Return (X, Y) of the center of cell containing provided text 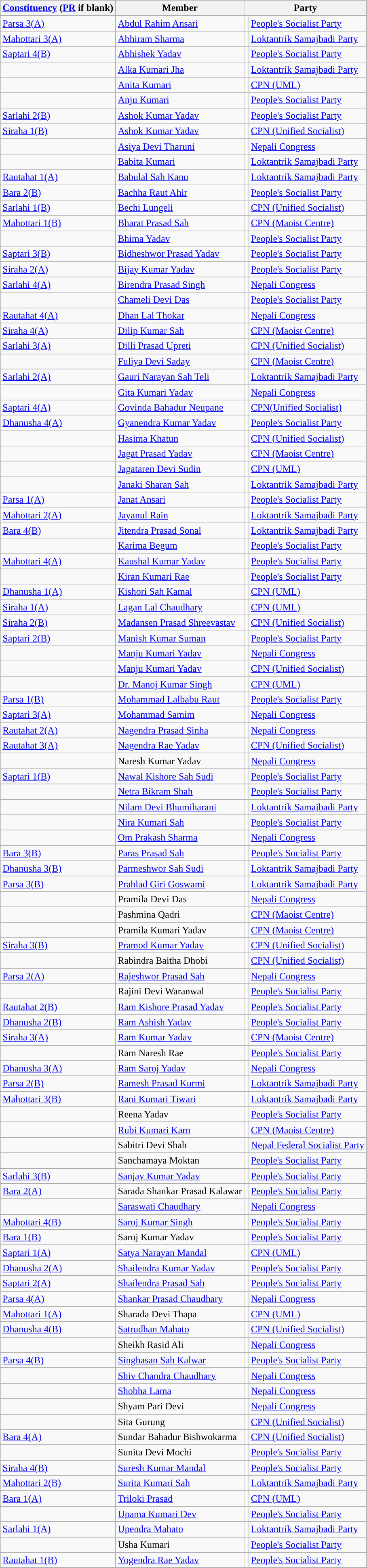
Gita Kumari Yadav (180, 392)
Bidheshwor Prasad Yadav (180, 254)
Parsa 2(B) (58, 1084)
Bachha Raut Ahir (180, 193)
Singhasan Sah Kalwar (180, 1360)
Sarlahi 3(A) (58, 346)
Netra Bikram Shah (180, 792)
Satrudhan Mahato (180, 1329)
Dhanusha 1(A) (58, 592)
Upendra Mahato (180, 1529)
Anju Kumari (180, 100)
Om Prakash Sharma (180, 838)
Parsa 1(B) (58, 700)
Babulal Sah Kanu (180, 177)
Parsa 2(A) (58, 976)
Janaki Sharan Sah (180, 484)
Rautahat 3(A) (58, 746)
Parmeshwor Sah Sudi (180, 868)
Mahottari 4(A) (58, 561)
Shailendra Prasad Sah (180, 1283)
Saroj Kumar Yadav (180, 1237)
Mahottari 1(B) (58, 223)
Ram Saroj Yadav (180, 1068)
Pramila Kumari Yadav (180, 930)
Kaushal Kumar Yadav (180, 561)
Dhan Lal Thokar (180, 315)
Dhanusha 3(A) (58, 1068)
Rautahat 1(A) (58, 177)
Parsa 3(B) (58, 884)
Nagendra Rae Yadav (180, 746)
Party (306, 8)
Constituency (PR if blank) (58, 8)
Gauri Narayan Sah Teli (180, 377)
Mahottari 2(B) (58, 1483)
Nepal Federal Socialist Party (308, 1145)
Anita Kumari (180, 85)
Gyanendra Kumar Yadav (180, 423)
Sanjay Kumar Yadav (180, 1176)
Satya Narayan Mandal (180, 1253)
Sarlahi 4(A) (58, 285)
Saraswati Chaudhary (180, 1207)
Triloki Prasad (180, 1499)
Shobha Lama (180, 1391)
Shiv Chandra Chaudhary (180, 1375)
Pramod Kumar Yadav (180, 945)
Jitendra Prasad Sonal (180, 530)
Sheikh Rasid Ali (180, 1345)
Rautahat 2(B) (58, 1007)
Abhishek Yadav (180, 54)
Bharat Prasad Sah (180, 223)
Rautahat 4(A) (58, 315)
Rani Kumari Tiwari (180, 1099)
Nawal Kishore Sah Sudi (180, 776)
Fuliya Devi Saday (180, 361)
Rabindra Baitha Dhobi (180, 961)
Hasima Khatun (180, 438)
Saptari 4(A) (58, 407)
Rajeshwor Prasad Sah (180, 976)
Mahottari 4(B) (58, 1222)
Chameli Devi Das (180, 300)
Shyam Pari Devi (180, 1406)
Saptari 1(B) (58, 776)
Abdul Rahim Ansari (180, 23)
Surita Kumari Sah (180, 1483)
Parsa 1(A) (58, 500)
Naresh Kumar Yadav (180, 761)
Saptari 1(A) (58, 1253)
Jagat Prasad Yadav (180, 454)
Birendra Prasad Singh (180, 285)
Shankar Prasad Chaudhary (180, 1299)
Mahottari 2(A) (58, 515)
Sabitri Devi Shah (180, 1145)
Dilip Kumar Sah (180, 331)
Sanchamaya Moktan (180, 1160)
Saptari 3(B) (58, 254)
Rautahat 2(A) (58, 730)
Mahottari 3(B) (58, 1099)
Member (180, 8)
Sarlahi 2(A) (58, 377)
Nagendra Prasad Sinha (180, 730)
Sunita Devi Mochi (180, 1453)
Sarlahi 3(B) (58, 1176)
Saptari 2(A) (58, 1283)
Kishori Sah Kamal (180, 592)
Madansen Prasad Shreevastav (180, 623)
Paras Prasad Sah (180, 853)
Siraha 2(A) (58, 269)
Prahlad Giri Goswami (180, 884)
Sita Gurung (180, 1421)
Dilli Prasad Upreti (180, 346)
Mohammad Lalbabu Raut (180, 700)
Bara 3(B) (58, 853)
Bara 1(A) (58, 1499)
Yogendra Rae Yadav (180, 1560)
Pramila Devi Das (180, 899)
Dhanusha 2(B) (58, 1022)
Bara 1(B) (58, 1237)
Sarlahi 2(B) (58, 115)
Saptari 2(B) (58, 638)
Sundar Bahadur Bishwokarma (180, 1437)
Siraha 3(B) (58, 945)
Suresh Kumar Mandal (180, 1468)
Bechi Lungeli (180, 208)
Dhanusha 4(A) (58, 423)
Pashmina Qadri (180, 914)
Sarlahi 1(A) (58, 1529)
Babita Kumari (180, 161)
Parsa 4(B) (58, 1360)
Rajini Devi Waranwal (180, 992)
Mohammad Samim (180, 715)
Siraha 4(A) (58, 331)
Nilam Devi Bhumiharani (180, 807)
Reena Yadav (180, 1114)
Dhanusha 4(B) (58, 1329)
Rautahat 1(B) (58, 1560)
Janat Ansari (180, 500)
Parsa 3(A) (58, 23)
Bara 2(A) (58, 1191)
Manish Kumar Suman (180, 638)
Lagan Lal Chaudhary (180, 607)
Nira Kumari Sah (180, 822)
Sarada Shankar Prasad Kalawar (180, 1191)
Dhanusha 3(B) (58, 868)
Usha Kumari (180, 1545)
Kiran Kumari Rae (180, 576)
Saptari 4(B) (58, 54)
Saptari 3(A) (58, 715)
Bhima Yadav (180, 239)
Sharada Devi Thapa (180, 1314)
Siraha 3(A) (58, 1038)
Asiya Devi Tharuni (180, 146)
Bijay Kumar Yadav (180, 269)
Ramesh Prasad Kurmi (180, 1084)
Bara 4(B) (58, 530)
Ram Ashish Yadav (180, 1022)
Dr. Manoj Kumar Singh (180, 684)
Siraha 1(B) (58, 131)
CPN(Unified Socialist) (308, 407)
Ram Naresh Rae (180, 1053)
Jagataren Devi Sudin (180, 469)
Sarlahi 1(B) (58, 208)
Ram Kumar Yadav (180, 1038)
Shailendra Kumar Yadav (180, 1268)
Alka Kumari Jha (180, 69)
Ram Kishore Prasad Yadav (180, 1007)
Bara 2(B) (58, 193)
Bara 4(A) (58, 1437)
Upama Kumari Dev (180, 1514)
Rubi Kumari Karn (180, 1130)
Karima Begum (180, 546)
Siraha 4(B) (58, 1468)
Mahottari 3(A) (58, 39)
Jayanul Rain (180, 515)
Parsa 4(A) (58, 1299)
Siraha 1(A) (58, 607)
Dhanusha 2(A) (58, 1268)
Mahottari 1(A) (58, 1314)
Abhiram Sharma (180, 39)
Govinda Bahadur Neupane (180, 407)
Siraha 2(B) (58, 623)
Saroj Kumar Singh (180, 1222)
